For the text-containing cell, return its midpoint in [X, Y] coordinate format. 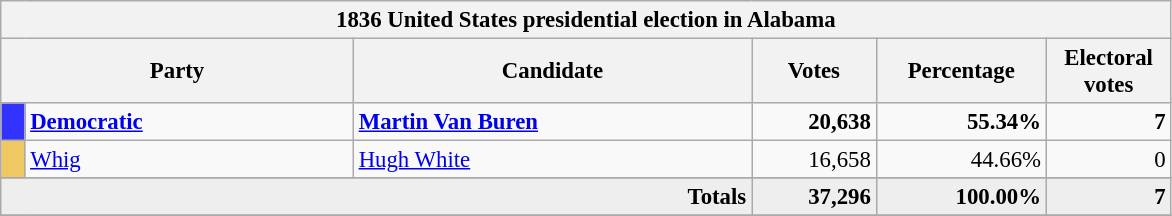
Electoral votes [1108, 72]
44.66% [961, 160]
Hugh White [552, 160]
Votes [814, 72]
Candidate [552, 72]
1836 United States presidential election in Alabama [586, 20]
37,296 [814, 197]
Party [178, 72]
Whig [189, 160]
100.00% [961, 197]
Martin Van Buren [552, 122]
Democratic [189, 122]
0 [1108, 160]
16,658 [814, 160]
55.34% [961, 122]
Totals [376, 197]
Percentage [961, 72]
20,638 [814, 122]
